From the cell containing the given text, extract its center point as [x, y] coordinate. 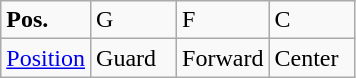
Position [46, 58]
G [134, 20]
Forward [223, 58]
F [223, 20]
Pos. [46, 20]
C [312, 20]
Guard [134, 58]
Center [312, 58]
